Return [X, Y] of the center of cell containing provided text 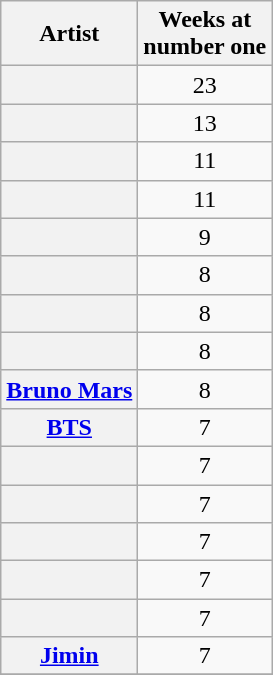
23 [205, 85]
Weeks atnumber one [205, 34]
9 [205, 237]
Bruno Mars [70, 389]
Jimin [70, 656]
Artist [70, 34]
13 [205, 123]
BTS [70, 427]
